For the text-containing cell, return its midpoint in (X, Y) coordinate format. 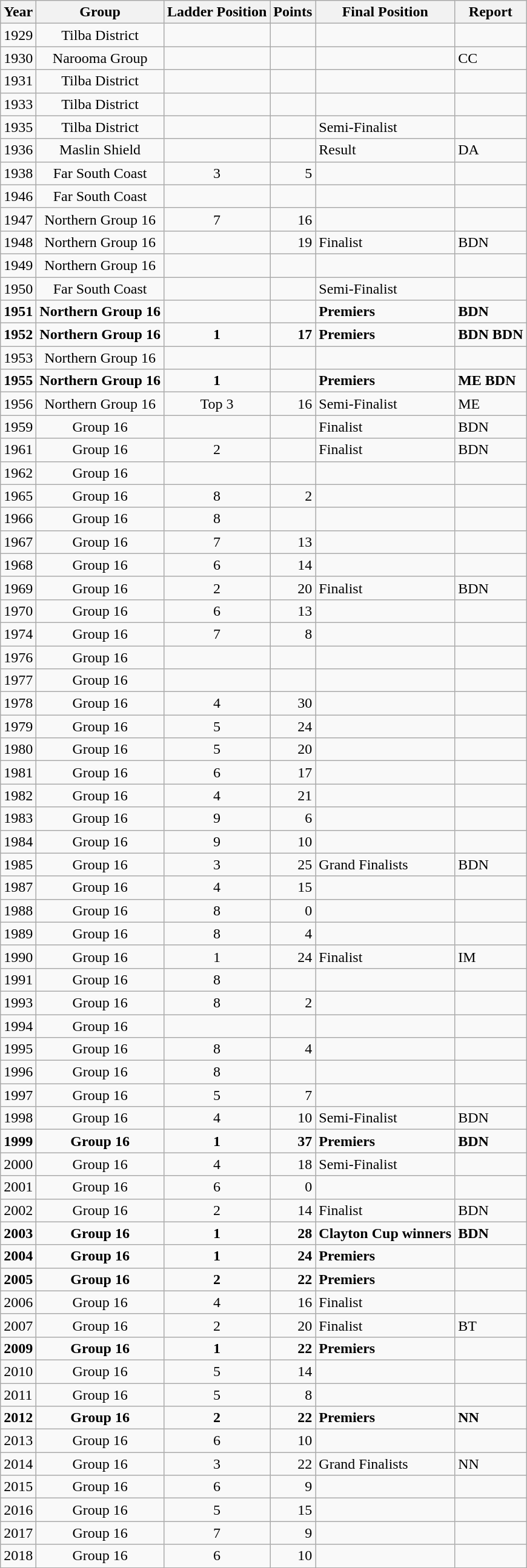
1984 (18, 842)
1989 (18, 934)
2013 (18, 1441)
2010 (18, 1371)
1982 (18, 796)
1999 (18, 1141)
19 (293, 242)
Narooma Group (101, 58)
2002 (18, 1210)
2016 (18, 1510)
1968 (18, 565)
2015 (18, 1487)
1929 (18, 35)
1966 (18, 519)
30 (293, 703)
IM (491, 957)
2018 (18, 1556)
Points (293, 12)
1993 (18, 1003)
1977 (18, 680)
1987 (18, 888)
ME BDN (491, 381)
1976 (18, 657)
1950 (18, 289)
1967 (18, 542)
1988 (18, 911)
1936 (18, 150)
1985 (18, 865)
1951 (18, 312)
25 (293, 865)
1978 (18, 703)
Result (385, 150)
1991 (18, 980)
1946 (18, 196)
1953 (18, 358)
1948 (18, 242)
2012 (18, 1418)
Top 3 (217, 404)
1990 (18, 957)
Final Position (385, 12)
Maslin Shield (101, 150)
2005 (18, 1279)
1980 (18, 749)
Group (101, 12)
Ladder Position (217, 12)
1952 (18, 335)
1933 (18, 104)
2011 (18, 1394)
1955 (18, 381)
1997 (18, 1095)
1965 (18, 496)
1998 (18, 1118)
1970 (18, 611)
2014 (18, 1464)
CC (491, 58)
Clayton Cup winners (385, 1233)
Report (491, 12)
1961 (18, 450)
1935 (18, 127)
2004 (18, 1256)
21 (293, 796)
2017 (18, 1533)
1979 (18, 726)
2006 (18, 1302)
1959 (18, 427)
1947 (18, 219)
1930 (18, 58)
1938 (18, 173)
2003 (18, 1233)
1996 (18, 1072)
1962 (18, 473)
1995 (18, 1049)
1949 (18, 265)
Year (18, 12)
1974 (18, 634)
1983 (18, 819)
1969 (18, 588)
ME (491, 404)
28 (293, 1233)
37 (293, 1141)
DA (491, 150)
1981 (18, 772)
2001 (18, 1187)
1994 (18, 1026)
1956 (18, 404)
1931 (18, 81)
18 (293, 1164)
BDN BDN (491, 335)
2009 (18, 1348)
BT (491, 1325)
2007 (18, 1325)
2000 (18, 1164)
